Return (X, Y) of the center of cell containing provided text 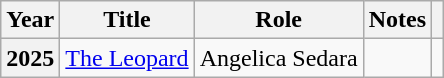
Notes (397, 20)
2025 (30, 58)
The Leopard (127, 58)
Role (278, 20)
Title (127, 20)
Angelica Sedara (278, 58)
Year (30, 20)
